Output the [X, Y] coordinate of the center of the cell containing the given text.  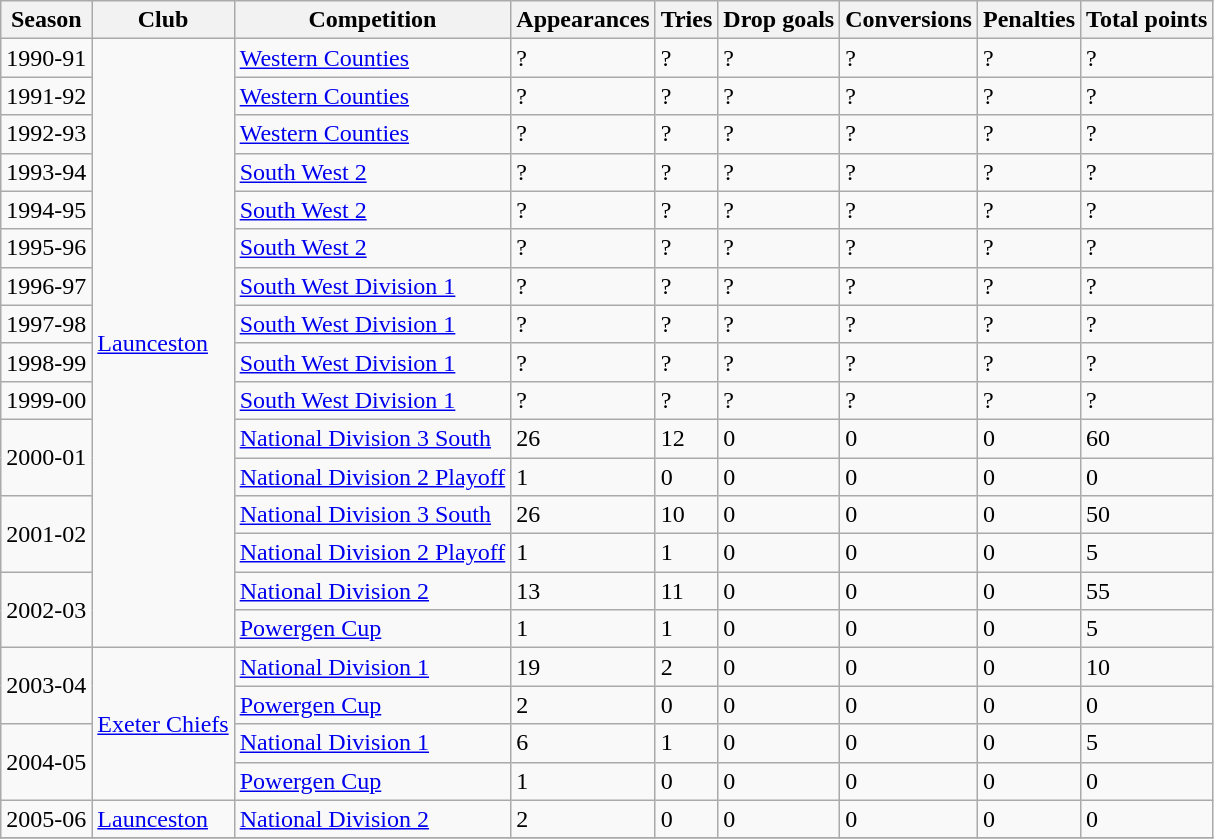
13 [583, 591]
2003-04 [46, 686]
2000-01 [46, 457]
50 [1147, 515]
1990-91 [46, 58]
1991-92 [46, 96]
19 [583, 667]
6 [583, 743]
55 [1147, 591]
Appearances [583, 20]
Penalties [1028, 20]
1996-97 [46, 286]
1992-93 [46, 134]
12 [686, 438]
Exeter Chiefs [163, 724]
2001-02 [46, 534]
Club [163, 20]
2002-03 [46, 610]
2004-05 [46, 762]
1999-00 [46, 400]
11 [686, 591]
1993-94 [46, 172]
1998-99 [46, 362]
1995-96 [46, 248]
1994-95 [46, 210]
2005-06 [46, 819]
Competition [372, 20]
1997-98 [46, 324]
Drop goals [779, 20]
Conversions [909, 20]
60 [1147, 438]
Season [46, 20]
Total points [1147, 20]
Tries [686, 20]
